Search for the cell housing the specified text and yield its [x, y] center coordinate. 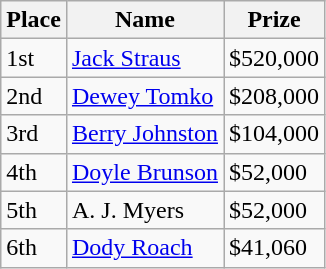
Jack Straus [144, 58]
$520,000 [274, 58]
Name [144, 20]
2nd [34, 96]
1st [34, 58]
$104,000 [274, 134]
$208,000 [274, 96]
Place [34, 20]
Dewey Tomko [144, 96]
5th [34, 210]
Doyle Brunson [144, 172]
Berry Johnston [144, 134]
4th [34, 172]
6th [34, 248]
A. J. Myers [144, 210]
3rd [34, 134]
Dody Roach [144, 248]
$41,060 [274, 248]
Prize [274, 20]
